Scan for the cell matching the given text and deliver its [x, y] coordinate at center. 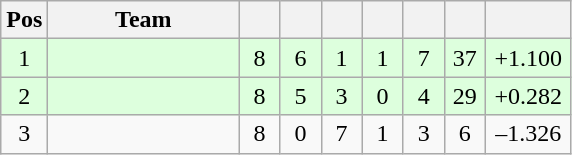
5 [300, 96]
–1.326 [528, 134]
Pos [24, 20]
+1.100 [528, 58]
Team [144, 20]
4 [424, 96]
+0.282 [528, 96]
37 [464, 58]
29 [464, 96]
2 [24, 96]
